For the text-containing cell, return its midpoint in (X, Y) coordinate format. 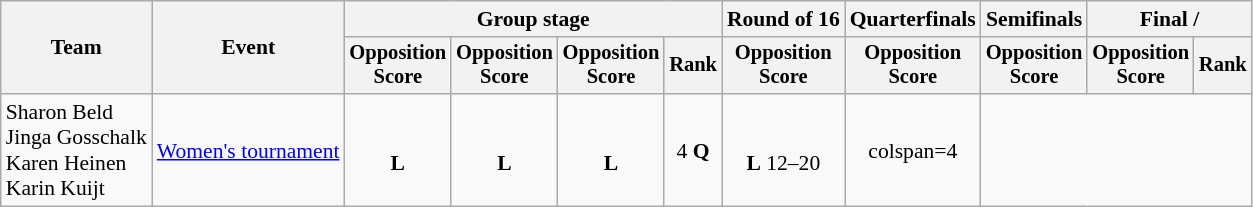
4 Q (693, 150)
Quarterfinals (913, 19)
Group stage (534, 19)
L 12–20 (784, 150)
Final / (1169, 19)
colspan=4 (913, 150)
Round of 16 (784, 19)
Women's tournament (248, 150)
Team (76, 48)
Event (248, 48)
Sharon BeldJinga GosschalkKaren HeinenKarin Kuijt (76, 150)
Semifinals (1034, 19)
